Search for the cell housing the specified text and yield its (X, Y) center coordinate. 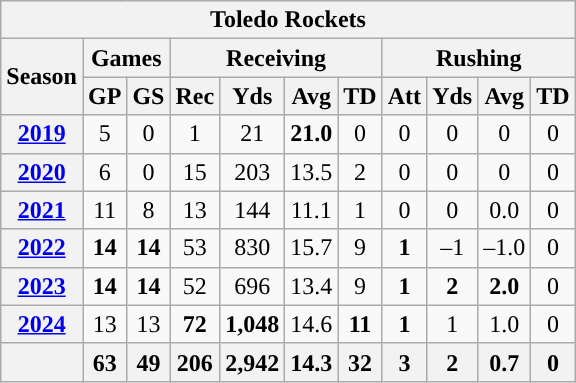
2020 (42, 172)
6 (104, 172)
1.0 (504, 324)
Games (126, 58)
Toledo Rockets (288, 20)
63 (104, 362)
GS (148, 96)
Rec (195, 96)
696 (252, 286)
206 (195, 362)
2024 (42, 324)
–1.0 (504, 248)
15 (195, 172)
53 (195, 248)
2,942 (252, 362)
21 (252, 134)
Receiving (276, 58)
5 (104, 134)
52 (195, 286)
14.6 (312, 324)
GP (104, 96)
2021 (42, 210)
0.7 (504, 362)
72 (195, 324)
2019 (42, 134)
Att (404, 96)
3 (404, 362)
11.1 (312, 210)
8 (148, 210)
21.0 (312, 134)
144 (252, 210)
830 (252, 248)
Season (42, 77)
49 (148, 362)
2022 (42, 248)
15.7 (312, 248)
13.5 (312, 172)
1,048 (252, 324)
13.4 (312, 286)
32 (360, 362)
14.3 (312, 362)
203 (252, 172)
2.0 (504, 286)
2023 (42, 286)
Rushing (478, 58)
0.0 (504, 210)
–1 (452, 248)
